Output the (x, y) coordinate of the center of the cell containing the given text.  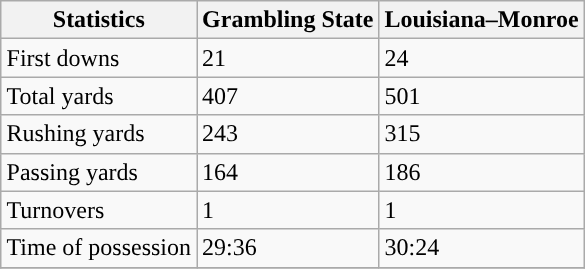
Time of possession (99, 248)
Grambling State (288, 20)
Louisiana–Monroe (482, 20)
315 (482, 134)
Statistics (99, 20)
Passing yards (99, 172)
First downs (99, 58)
21 (288, 58)
Turnovers (99, 210)
186 (482, 172)
501 (482, 96)
30:24 (482, 248)
243 (288, 134)
29:36 (288, 248)
Total yards (99, 96)
164 (288, 172)
Rushing yards (99, 134)
24 (482, 58)
407 (288, 96)
